For the text-containing cell, return its midpoint in [x, y] coordinate format. 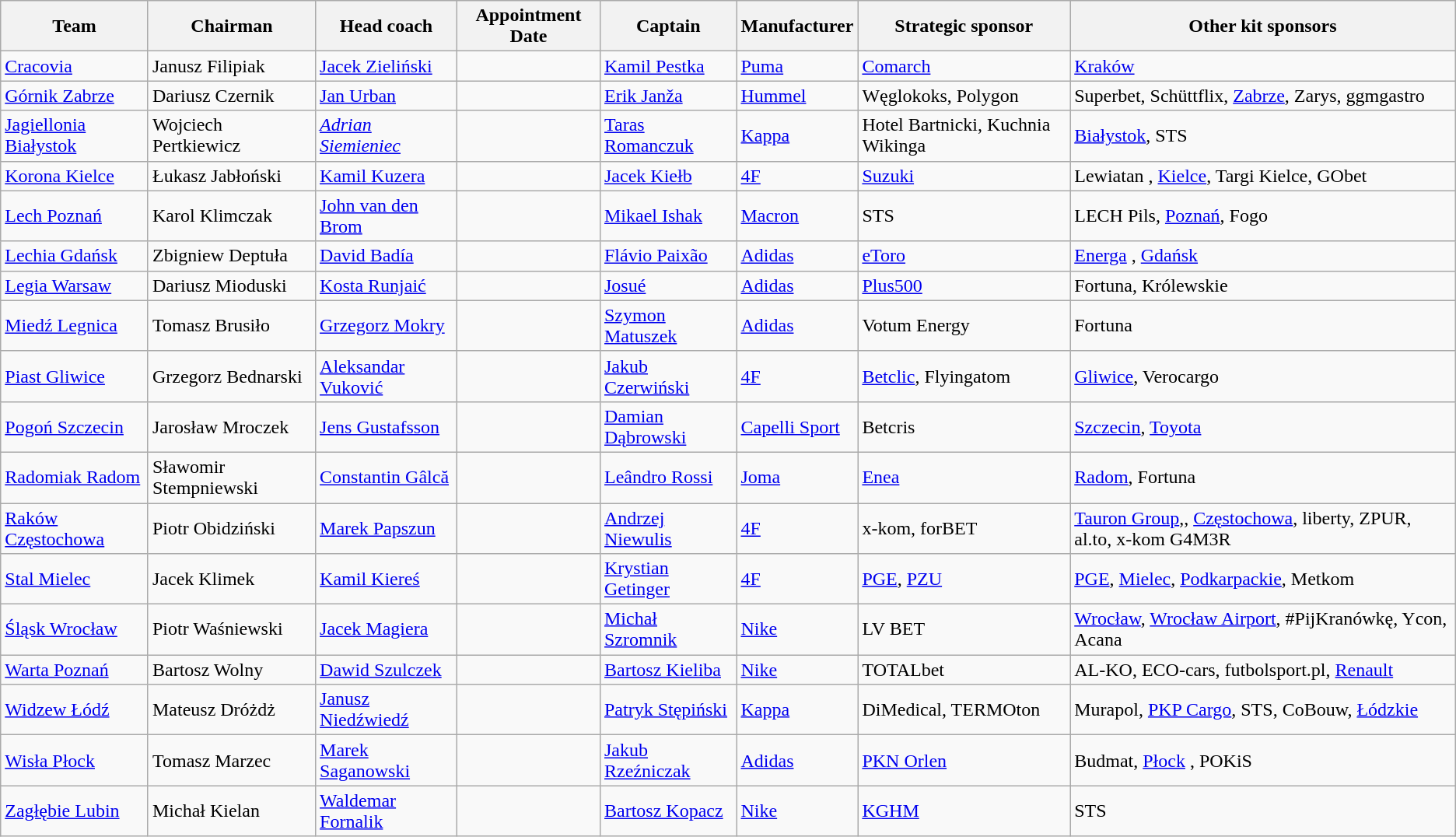
Janusz Niedźwiedź [387, 709]
Jacek Zieliński [387, 66]
Aleksandar Vuković [387, 376]
Bartosz Wolny [232, 670]
Raków Częstochowa [75, 527]
Białystok, STS [1263, 135]
Adrian Siemieniec [387, 135]
Energa , Gdańsk [1263, 256]
Fortuna, Królewskie [1263, 285]
Appointment Date [528, 26]
Hotel Bartnicki, Kuchnia Wikinga [964, 135]
Marek Saganowski [387, 761]
Jarosław Mroczek [232, 426]
Jagiellonia Białystok [75, 135]
Śląsk Wrocław [75, 630]
Andrzej Niewulis [667, 527]
Joma [797, 478]
Łukasz Jabłoński [232, 176]
Dariusz Mioduski [232, 285]
Jan Urban [387, 96]
Damian Dąbrowski [667, 426]
Capelli Sport [797, 426]
Jens Gustafsson [387, 426]
Votum Energy [964, 325]
LECH Pils, Poznań, Fogo [1263, 216]
Taras Romanczuk [667, 135]
Kosta Runjaić [387, 285]
Janusz Filipiak [232, 66]
LV BET [964, 630]
Josué [667, 285]
Radom, Fortuna [1263, 478]
AL-KO, ECO-cars, futbolsport.pl, Renault [1263, 670]
KGHM [964, 811]
Grzegorz Mokry [387, 325]
Plus500 [964, 285]
PGE, PZU [964, 579]
Michał Kielan [232, 811]
Widzew Łódź [75, 709]
PGE, Mielec, Podkarpackie, Metkom [1263, 579]
Kamil Kiereś [387, 579]
Hummel [797, 96]
x-kom, forBET [964, 527]
Waldemar Fornalik [387, 811]
eToro [964, 256]
Tomasz Brusiło [232, 325]
Wisła Płock [75, 761]
Górnik Zabrze [75, 96]
Kraków [1263, 66]
Betcris [964, 426]
Warta Poznań [75, 670]
Patryk Stępiński [667, 709]
Marek Papszun [387, 527]
Other kit sponsors [1263, 26]
Enea [964, 478]
Zbigniew Deptuła [232, 256]
Węglokoks, Polygon [964, 96]
Constantin Gâlcă [387, 478]
Budmat, Płock , POKiS [1263, 761]
Erik Janža [667, 96]
Suzuki [964, 176]
Jakub Czerwiński [667, 376]
Jakub Rzeźniczak [667, 761]
Gliwice, Verocargo [1263, 376]
Stal Mielec [75, 579]
Kamil Kuzera [387, 176]
Dawid Szulczek [387, 670]
Mikael Ishak [667, 216]
Sławomir Stempniewski [232, 478]
John van den Brom [387, 216]
Strategic sponsor [964, 26]
Kamil Pestka [667, 66]
Tauron Group,, Częstochowa, liberty, ZPUR, al.to, x-kom G4M3R [1263, 527]
PKN Orlen [964, 761]
Szymon Matuszek [667, 325]
Lechia Gdańsk [75, 256]
Bartosz Kieliba [667, 670]
Lech Poznań [75, 216]
Leândro Rossi [667, 478]
Piast Gliwice [75, 376]
Dariusz Czernik [232, 96]
Betclic, Flyingatom [964, 376]
Team [75, 26]
Radomiak Radom [75, 478]
Tomasz Marzec [232, 761]
Bartosz Kopacz [667, 811]
Chairman [232, 26]
Korona Kielce [75, 176]
Comarch [964, 66]
Legia Warsaw [75, 285]
Wojciech Pertkiewicz [232, 135]
Puma [797, 66]
Szczecin, Toyota [1263, 426]
Piotr Waśniewski [232, 630]
David Badía [387, 256]
Head coach [387, 26]
Jacek Klimek [232, 579]
Pogoń Szczecin [75, 426]
TOTALbet [964, 670]
Jacek Magiera [387, 630]
Wrocław, Wrocław Airport, #PijKranówkę, Ycon, Acana [1263, 630]
Superbet, Schüttflix, Zabrze, Zarys, ggmgastro [1263, 96]
Manufacturer [797, 26]
Cracovia [75, 66]
Mateusz Dróżdż [232, 709]
Krystian Getinger [667, 579]
Fortuna [1263, 325]
Miedź Legnica [75, 325]
DiMedical, TERMOton [964, 709]
Macron [797, 216]
Karol Klimczak [232, 216]
Lewiatan , Kielce, Targi Kielce, GObet [1263, 176]
Captain [667, 26]
Michał Szromnik [667, 630]
Murapol, PKP Cargo, STS, CoBouw, Łódzkie [1263, 709]
Jacek Kiełb [667, 176]
Zagłębie Lubin [75, 811]
Flávio Paixão [667, 256]
Piotr Obidziński [232, 527]
Grzegorz Bednarski [232, 376]
